Return [x, y] of the center of cell containing provided text 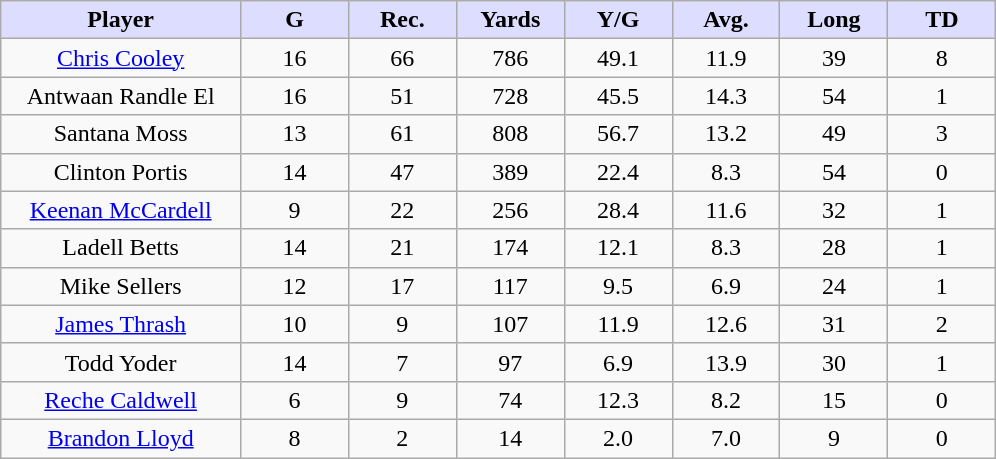
47 [402, 172]
Brandon Lloyd [121, 438]
786 [510, 58]
Rec. [402, 20]
Keenan McCardell [121, 210]
Todd Yoder [121, 362]
TD [942, 20]
17 [402, 286]
8.2 [726, 400]
32 [834, 210]
61 [402, 134]
66 [402, 58]
28 [834, 248]
Long [834, 20]
15 [834, 400]
Chris Cooley [121, 58]
22.4 [618, 172]
389 [510, 172]
6 [295, 400]
11.6 [726, 210]
728 [510, 96]
2.0 [618, 438]
174 [510, 248]
13.2 [726, 134]
256 [510, 210]
107 [510, 324]
13.9 [726, 362]
49.1 [618, 58]
31 [834, 324]
James Thrash [121, 324]
7 [402, 362]
808 [510, 134]
12.1 [618, 248]
10 [295, 324]
30 [834, 362]
12.6 [726, 324]
12.3 [618, 400]
74 [510, 400]
24 [834, 286]
56.7 [618, 134]
3 [942, 134]
45.5 [618, 96]
Clinton Portis [121, 172]
Y/G [618, 20]
G [295, 20]
14.3 [726, 96]
7.0 [726, 438]
Mike Sellers [121, 286]
Santana Moss [121, 134]
Ladell Betts [121, 248]
12 [295, 286]
13 [295, 134]
Player [121, 20]
Reche Caldwell [121, 400]
97 [510, 362]
Yards [510, 20]
9.5 [618, 286]
Avg. [726, 20]
21 [402, 248]
117 [510, 286]
28.4 [618, 210]
51 [402, 96]
22 [402, 210]
39 [834, 58]
49 [834, 134]
Antwaan Randle El [121, 96]
